Extract the (x, y) coordinate from the center of the cell holding the provided text.  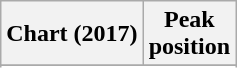
Peak position (189, 34)
Chart (2017) (72, 34)
